Return [X, Y] of the center of cell containing provided text 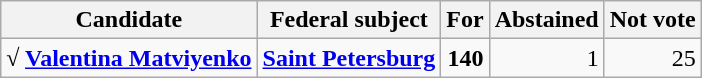
For [465, 20]
1 [546, 58]
140 [465, 58]
Candidate [129, 20]
Saint Petersburg [349, 58]
√ Valentina Matviyenko [129, 58]
Abstained [546, 20]
Federal subject [349, 20]
25 [652, 58]
Not vote [652, 20]
